Output the [x, y] coordinate of the center of the cell containing the given text.  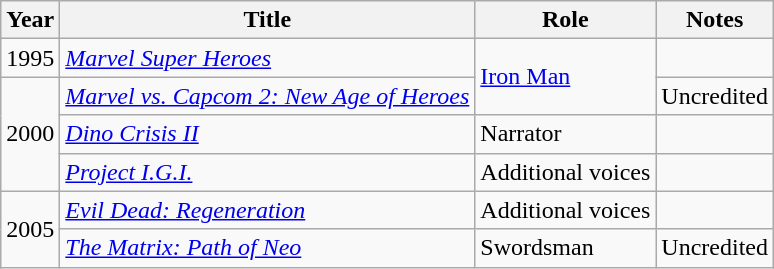
Year [30, 20]
Role [566, 20]
Notes [715, 20]
Marvel vs. Capcom 2: New Age of Heroes [268, 96]
Title [268, 20]
2000 [30, 134]
Marvel Super Heroes [268, 58]
Swordsman [566, 248]
Iron Man [566, 77]
Dino Crisis II [268, 134]
Evil Dead: Regeneration [268, 210]
The Matrix: Path of Neo [268, 248]
2005 [30, 229]
Narrator [566, 134]
1995 [30, 58]
Project I.G.I. [268, 172]
